Identify which cell holds the provided text, then report its (x, y) central coordinate. 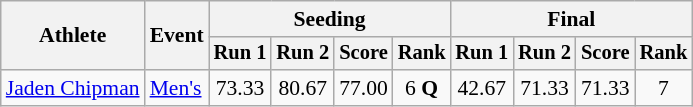
6 Q (422, 88)
Seeding (330, 19)
73.33 (240, 88)
Athlete (73, 36)
Event (177, 36)
80.67 (302, 88)
Men's (177, 88)
Jaden Chipman (73, 88)
42.67 (482, 88)
77.00 (364, 88)
7 (664, 88)
Final (571, 19)
